Return the (x, y) coordinate for the center point of the cell that contains the specified text.  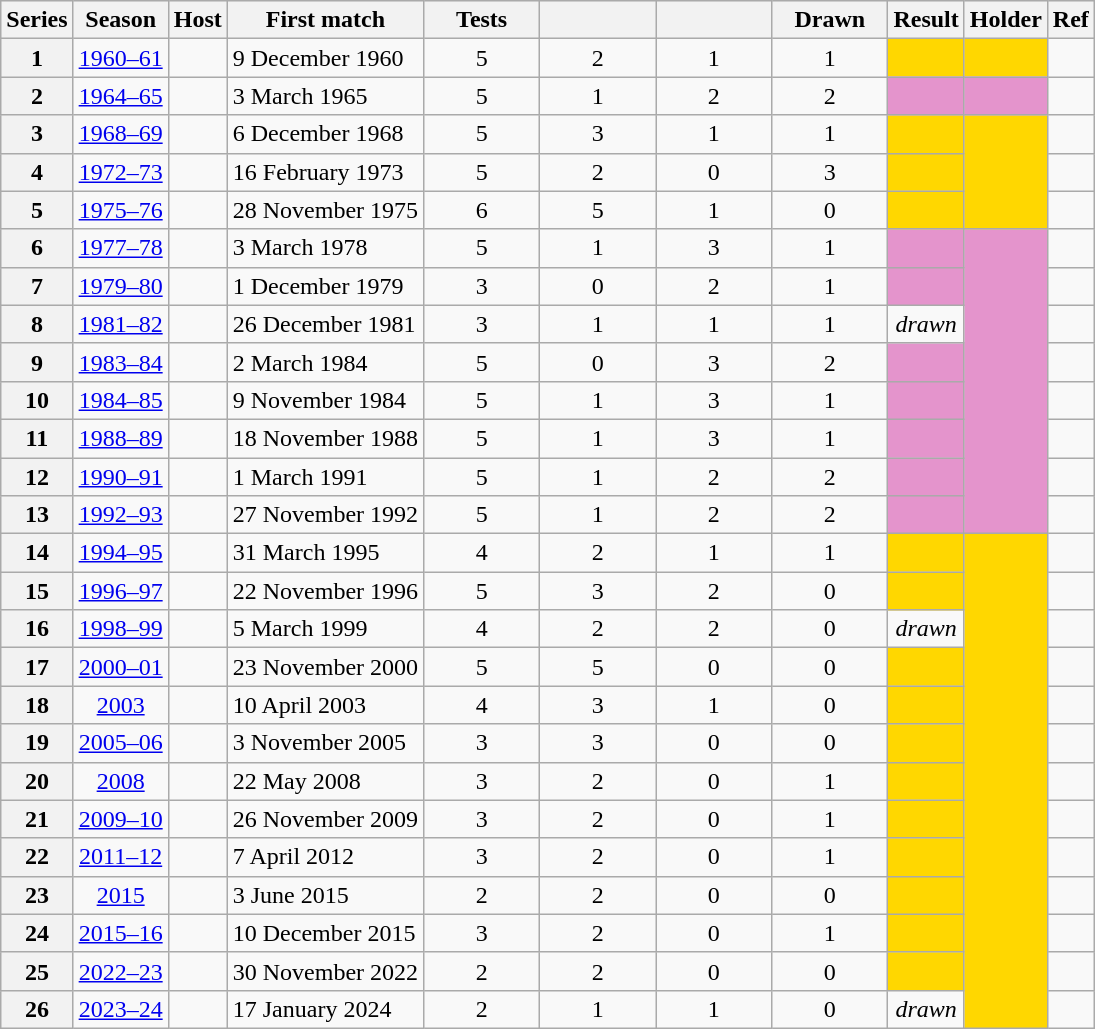
1994–95 (120, 553)
2011–12 (120, 857)
1979–80 (120, 286)
28 November 1975 (325, 210)
17 (37, 667)
22 (37, 857)
1981–82 (120, 324)
16 (37, 629)
12 (37, 477)
16 February 1973 (325, 172)
1964–65 (120, 96)
Tests (482, 20)
3 March 1978 (325, 248)
2005–06 (120, 743)
22 November 1996 (325, 591)
27 November 1992 (325, 515)
15 (37, 591)
1 December 1979 (325, 286)
1996–97 (120, 591)
14 (37, 553)
2022–23 (120, 971)
5 March 1999 (325, 629)
Season (120, 20)
8 (37, 324)
3 March 1965 (325, 96)
21 (37, 819)
30 November 2022 (325, 971)
26 (37, 1009)
2015 (120, 895)
2023–24 (120, 1009)
20 (37, 781)
18 November 1988 (325, 438)
13 (37, 515)
1992–93 (120, 515)
9 November 1984 (325, 400)
24 (37, 933)
1977–78 (120, 248)
2009–10 (120, 819)
26 December 1981 (325, 324)
1988–89 (120, 438)
22 May 2008 (325, 781)
1960–61 (120, 58)
2 March 1984 (325, 362)
Series (37, 20)
1983–84 (120, 362)
1990–91 (120, 477)
Result (926, 20)
10 December 2015 (325, 933)
1984–85 (120, 400)
2008 (120, 781)
2003 (120, 705)
2015–16 (120, 933)
23 (37, 895)
1975–76 (120, 210)
7 (37, 286)
9 (37, 362)
31 March 1995 (325, 553)
18 (37, 705)
19 (37, 743)
9 December 1960 (325, 58)
First match (325, 20)
25 (37, 971)
Drawn (830, 20)
2000–01 (120, 667)
Host (198, 20)
3 June 2015 (325, 895)
1 March 1991 (325, 477)
6 December 1968 (325, 134)
10 April 2003 (325, 705)
7 April 2012 (325, 857)
17 January 2024 (325, 1009)
Ref (1070, 20)
1998–99 (120, 629)
11 (37, 438)
1972–73 (120, 172)
3 November 2005 (325, 743)
1968–69 (120, 134)
10 (37, 400)
26 November 2009 (325, 819)
23 November 2000 (325, 667)
Holder (1006, 20)
